Return [x, y] of the center of cell containing provided text 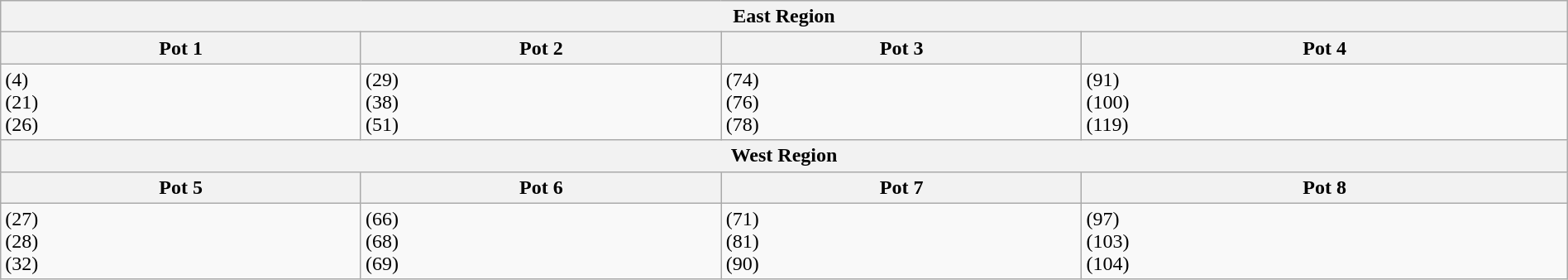
Pot 7 [901, 187]
(74) (76) (78) [901, 102]
(71) (81) (90) [901, 241]
West Region [784, 156]
Pot 4 [1325, 48]
(66) (68) (69) [541, 241]
(4) (21) (26) [181, 102]
Pot 1 [181, 48]
Pot 6 [541, 187]
(97) (103) (104) [1325, 241]
(29) (38) (51) [541, 102]
(27) (28) (32) [181, 241]
East Region [784, 17]
Pot 3 [901, 48]
Pot 5 [181, 187]
(91) (100) (119) [1325, 102]
Pot 8 [1325, 187]
Pot 2 [541, 48]
